Return [x, y] of the center of cell containing provided text 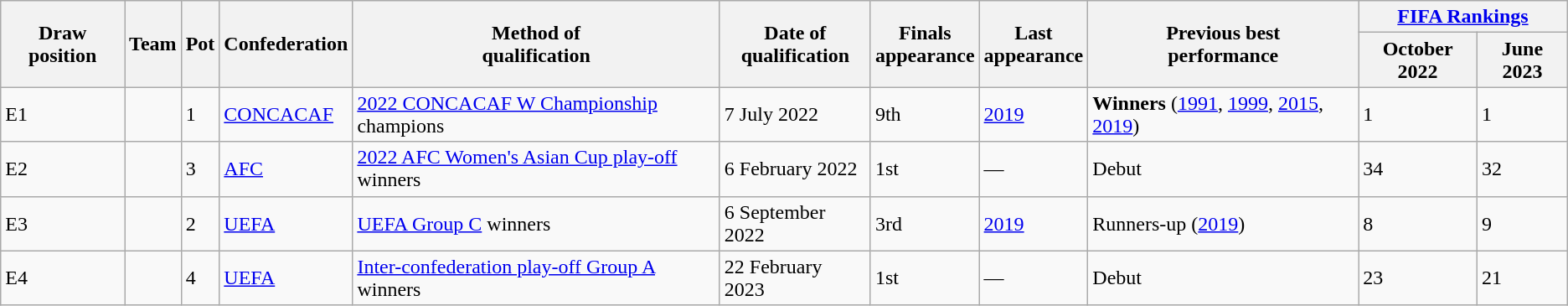
Confederation [286, 44]
CONCACAF [286, 114]
3rd [925, 223]
Pot [200, 44]
6 September 2022 [795, 223]
32 [1523, 169]
E1 [63, 114]
Finalsappearance [925, 44]
9 [1523, 223]
2022 AFC Women's Asian Cup play-off winners [536, 169]
Draw position [63, 44]
6 February 2022 [795, 169]
2022 CONCACAF W Championship champions [536, 114]
Team [153, 44]
AFC [286, 169]
Previous bestperformance [1223, 44]
3 [200, 169]
34 [1418, 169]
9th [925, 114]
Date ofqualification [795, 44]
Inter-confederation play-off Group A winners [536, 278]
2 [200, 223]
FIFA Rankings [1463, 17]
E3 [63, 223]
21 [1523, 278]
8 [1418, 223]
Method ofqualification [536, 44]
E2 [63, 169]
7 July 2022 [795, 114]
Winners (1991, 1999, 2015, 2019) [1223, 114]
June 2023 [1523, 60]
23 [1418, 278]
Runners-up (2019) [1223, 223]
Lastappearance [1034, 44]
E4 [63, 278]
October 2022 [1418, 60]
22 February 2023 [795, 278]
UEFA Group C winners [536, 223]
4 [200, 278]
